Find where the given text appears and provide that cell's center as (x, y) coordinate. 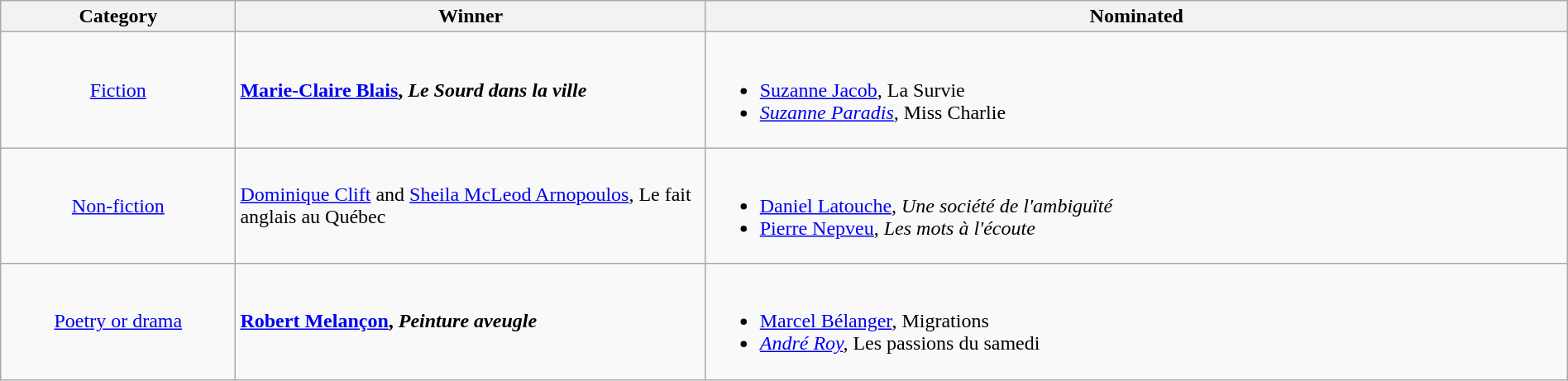
Winner (471, 17)
Marcel Bélanger, MigrationsAndré Roy, Les passions du samedi (1136, 321)
Daniel Latouche, Une société de l'ambiguïtéPierre Nepveu, Les mots à l'écoute (1136, 206)
Dominique Clift and Sheila McLeod Arnopoulos, Le fait anglais au Québec (471, 206)
Category (118, 17)
Marie-Claire Blais, Le Sourd dans la ville (471, 90)
Suzanne Jacob, La SurvieSuzanne Paradis, Miss Charlie (1136, 90)
Nominated (1136, 17)
Robert Melançon, Peinture aveugle (471, 321)
Non-fiction (118, 206)
Fiction (118, 90)
Poetry or drama (118, 321)
